Return the [X, Y] coordinate for the center point of the cell that contains the specified text.  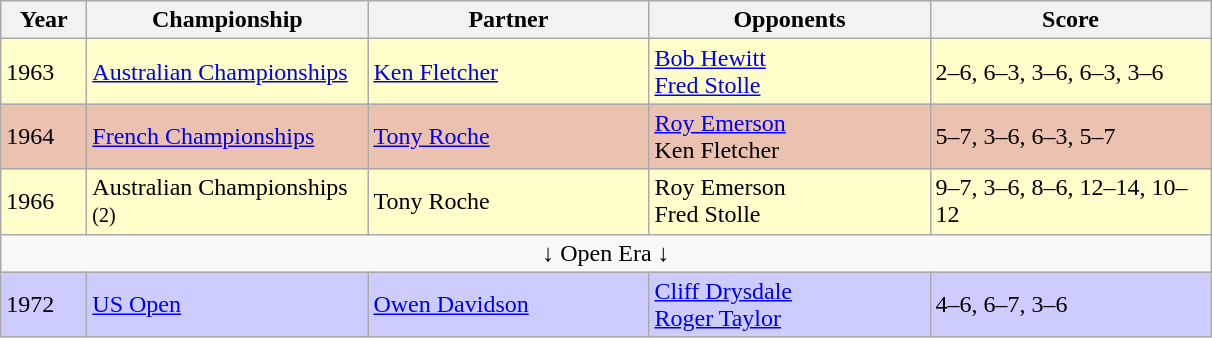
4–6, 6–7, 3–6 [1070, 304]
Roy Emerson Fred Stolle [790, 202]
Opponents [790, 20]
9–7, 3–6, 8–6, 12–14, 10–12 [1070, 202]
Roy Emerson Ken Fletcher [790, 136]
2–6, 6–3, 3–6, 6–3, 3–6 [1070, 72]
Partner [508, 20]
US Open [228, 304]
5–7, 3–6, 6–3, 5–7 [1070, 136]
Championship [228, 20]
Owen Davidson [508, 304]
Ken Fletcher [508, 72]
1972 [44, 304]
1964 [44, 136]
Score [1070, 20]
Australian Championships [228, 72]
1963 [44, 72]
Cliff Drysdale Roger Taylor [790, 304]
1966 [44, 202]
Australian Championships (2) [228, 202]
French Championships [228, 136]
Year [44, 20]
Bob Hewitt Fred Stolle [790, 72]
↓ Open Era ↓ [606, 253]
